Identify which cell holds the provided text, then report its [x, y] central coordinate. 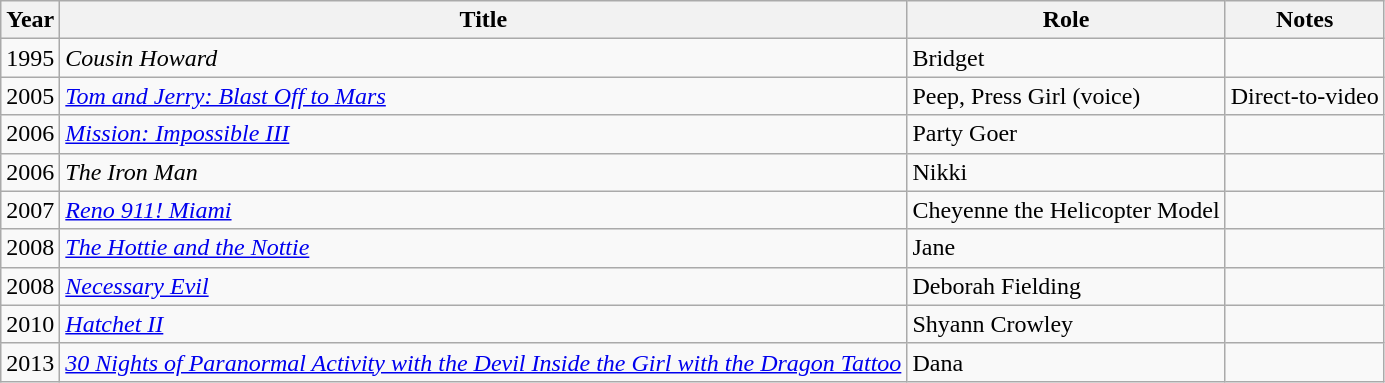
2007 [30, 210]
Reno 911! Miami [484, 210]
Necessary Evil [484, 286]
Dana [1066, 362]
The Hottie and the Nottie [484, 248]
The Iron Man [484, 172]
2010 [30, 324]
Cousin Howard [484, 58]
Notes [1304, 20]
30 Nights of Paranormal Activity with the Devil Inside the Girl with the Dragon Tattoo [484, 362]
1995 [30, 58]
2013 [30, 362]
Direct-to-video [1304, 96]
Role [1066, 20]
Jane [1066, 248]
Bridget [1066, 58]
Year [30, 20]
Deborah Fielding [1066, 286]
Peep, Press Girl (voice) [1066, 96]
Title [484, 20]
Nikki [1066, 172]
Shyann Crowley [1066, 324]
2005 [30, 96]
Mission: Impossible III [484, 134]
Hatchet II [484, 324]
Party Goer [1066, 134]
Tom and Jerry: Blast Off to Mars [484, 96]
Cheyenne the Helicopter Model [1066, 210]
